Provide the [X, Y] coordinate of the cell's center where the given text is located.  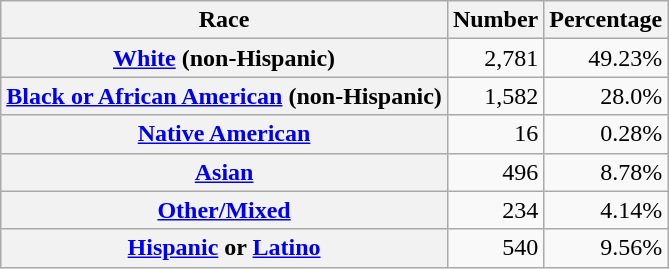
Percentage [606, 20]
8.78% [606, 172]
234 [495, 210]
49.23% [606, 58]
2,781 [495, 58]
Race [224, 20]
Other/Mixed [224, 210]
540 [495, 248]
16 [495, 134]
1,582 [495, 96]
0.28% [606, 134]
28.0% [606, 96]
Native American [224, 134]
9.56% [606, 248]
White (non-Hispanic) [224, 58]
Hispanic or Latino [224, 248]
496 [495, 172]
Asian [224, 172]
4.14% [606, 210]
Black or African American (non-Hispanic) [224, 96]
Number [495, 20]
